Capture the cell that displays the provided text and extract its (X, Y) central coordinate. 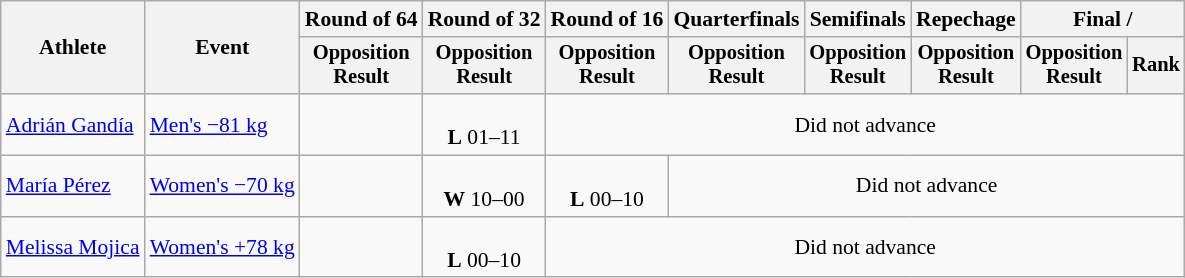
Event (222, 48)
Round of 32 (484, 19)
Melissa Mojica (73, 248)
Rank (1156, 66)
Round of 16 (608, 19)
Semifinals (858, 19)
Repechage (966, 19)
Women's +78 kg (222, 248)
María Pérez (73, 186)
Women's −70 kg (222, 186)
Final / (1103, 19)
L 01–11 (484, 124)
Round of 64 (362, 19)
Athlete (73, 48)
W 10–00 (484, 186)
Quarterfinals (736, 19)
Men's −81 kg (222, 124)
Adrián Gandía (73, 124)
